Search for the cell housing the specified text and yield its (X, Y) center coordinate. 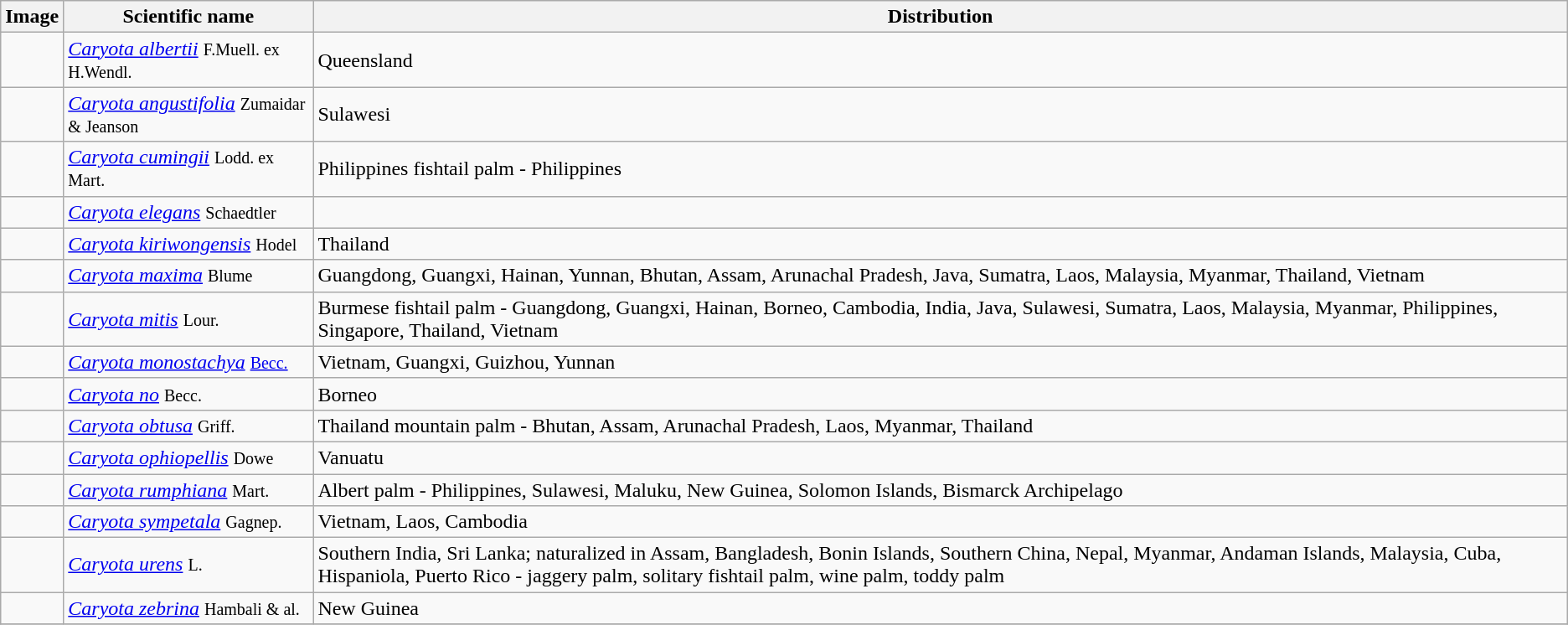
Borneo (940, 394)
Caryota obtusa Griff. (188, 426)
Caryota mitis Lour. (188, 318)
Caryota monostachya Becc. (188, 362)
Philippines fishtail palm - Philippines (940, 169)
Albert palm - Philippines, Sulawesi, Maluku, New Guinea, Solomon Islands, Bismarck Archipelago (940, 490)
New Guinea (940, 608)
Distribution (940, 17)
Caryota albertii F.Muell. ex H.Wendl. (188, 60)
Caryota kiriwongensis Hodel (188, 244)
Caryota rumphiana Mart. (188, 490)
Vanuatu (940, 457)
Thailand mountain palm - Bhutan, Assam, Arunachal Pradesh, Laos, Myanmar, Thailand (940, 426)
Queensland (940, 60)
Caryota cumingii Lodd. ex Mart. (188, 169)
Caryota elegans Schaedtler (188, 212)
Caryota urens L. (188, 565)
Thailand (940, 244)
Caryota ophiopellis Dowe (188, 457)
Vietnam, Laos, Cambodia (940, 522)
Caryota zebrina Hambali & al. (188, 608)
Caryota angustifolia Zumaidar & Jeanson (188, 114)
Image (32, 17)
Sulawesi (940, 114)
Guangdong, Guangxi, Hainan, Yunnan, Bhutan, Assam, Arunachal Pradesh, Java, Sumatra, Laos, Malaysia, Myanmar, Thailand, Vietnam (940, 276)
Vietnam, Guangxi, Guizhou, Yunnan (940, 362)
Caryota no Becc. (188, 394)
Caryota sympetala Gagnep. (188, 522)
Scientific name (188, 17)
Caryota maxima Blume (188, 276)
